Output the (X, Y) coordinate of the center of the cell containing the given text.  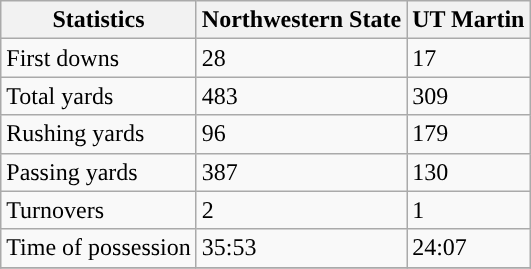
179 (468, 134)
309 (468, 96)
28 (301, 58)
24:07 (468, 248)
96 (301, 134)
Passing yards (99, 172)
Statistics (99, 20)
2 (301, 210)
130 (468, 172)
17 (468, 58)
UT Martin (468, 20)
Time of possession (99, 248)
Total yards (99, 96)
387 (301, 172)
35:53 (301, 248)
1 (468, 210)
Rushing yards (99, 134)
Turnovers (99, 210)
483 (301, 96)
Northwestern State (301, 20)
First downs (99, 58)
